Detect which cell encompasses the target text, then output its (x, y) center coordinate. 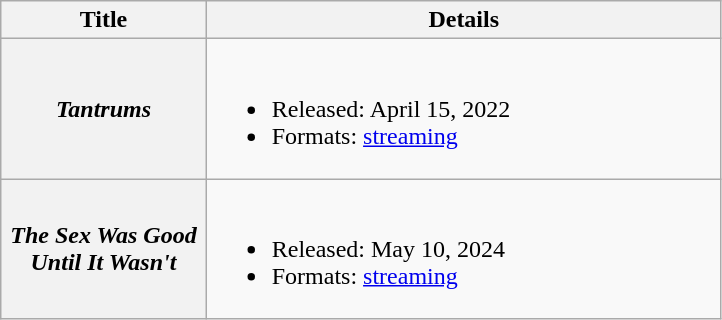
Released: May 10, 2024Formats: streaming (464, 249)
Tantrums (104, 109)
Details (464, 20)
Title (104, 20)
The Sex Was Good Until It Wasn't (104, 249)
Released: April 15, 2022Formats: streaming (464, 109)
